Determine the [X, Y] coordinate at the center of the cell enclosing the given text.  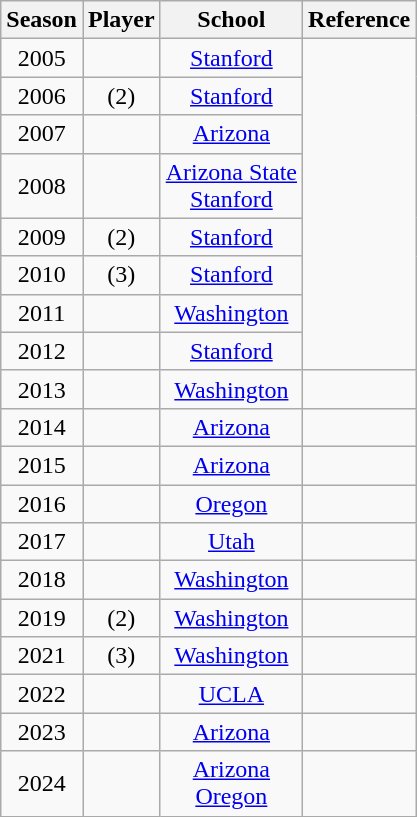
2021 [42, 656]
2018 [42, 580]
2008 [42, 186]
2022 [42, 694]
Player [121, 20]
2017 [42, 542]
2014 [42, 427]
2023 [42, 732]
2019 [42, 618]
School [231, 20]
2005 [42, 58]
2011 [42, 313]
2006 [42, 96]
Reference [360, 20]
2012 [42, 351]
Oregon [231, 503]
2009 [42, 237]
ArizonaOregon [231, 784]
2007 [42, 134]
Arizona StateStanford [231, 186]
UCLA [231, 694]
Utah [231, 542]
2013 [42, 389]
Season [42, 20]
2016 [42, 503]
2024 [42, 784]
2015 [42, 465]
2010 [42, 275]
